Find where the given text appears and provide that cell's center as (x, y) coordinate. 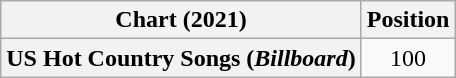
Position (408, 20)
US Hot Country Songs (Billboard) (181, 58)
100 (408, 58)
Chart (2021) (181, 20)
